Identify which cell holds the provided text, then report its (X, Y) central coordinate. 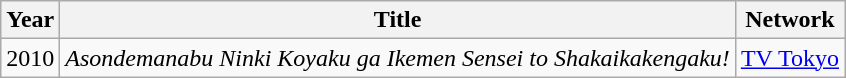
Title (398, 20)
2010 (30, 58)
Network (790, 20)
TV Tokyo (790, 58)
Asondemanabu Ninki Koyaku ga Ikemen Sensei to Shakaikakengaku! (398, 58)
Year (30, 20)
